Pinpoint the cell where the given text exists, returning its [x, y] midpoint coordinate. 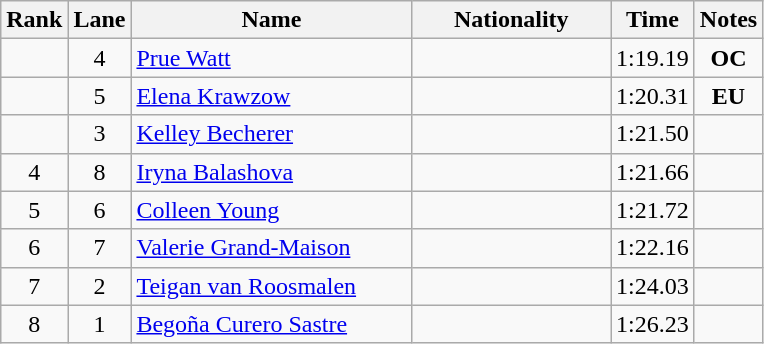
Colleen Young [272, 210]
1:22.16 [653, 248]
Rank [34, 20]
1:19.19 [653, 58]
3 [100, 134]
Notes [728, 20]
1:21.72 [653, 210]
1 [100, 324]
1:21.66 [653, 172]
Lane [100, 20]
Valerie Grand-Maison [272, 248]
2 [100, 286]
1:20.31 [653, 96]
Iryna Balashova [272, 172]
Elena Krawzow [272, 96]
Nationality [512, 20]
Teigan van Roosmalen [272, 286]
EU [728, 96]
1:24.03 [653, 286]
1:21.50 [653, 134]
Begoña Curero Sastre [272, 324]
1:26.23 [653, 324]
Time [653, 20]
Prue Watt [272, 58]
Name [272, 20]
OC [728, 58]
Kelley Becherer [272, 134]
